Return [x, y] of the center of cell containing provided text 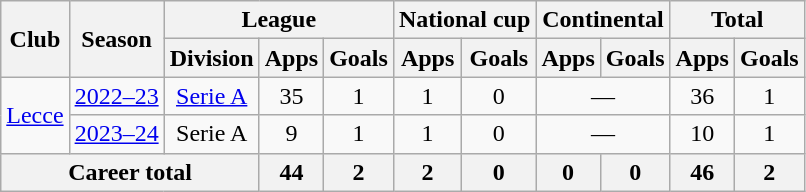
Division [212, 58]
Total [737, 20]
Continental [603, 20]
9 [291, 134]
46 [702, 172]
Lecce [35, 115]
10 [702, 134]
2023–24 [116, 134]
36 [702, 96]
National cup [464, 20]
Club [35, 39]
2022–23 [116, 96]
Career total [130, 172]
35 [291, 96]
Season [116, 39]
44 [291, 172]
League [278, 20]
